Identify which cell holds the provided text, then report its [X, Y] central coordinate. 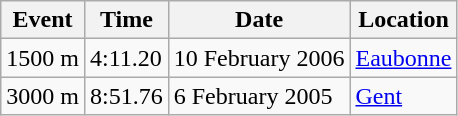
Time [126, 20]
Gent [404, 96]
Event [43, 20]
1500 m [43, 58]
4:11.20 [126, 58]
10 February 2006 [259, 58]
3000 m [43, 96]
6 February 2005 [259, 96]
8:51.76 [126, 96]
Eaubonne [404, 58]
Date [259, 20]
Location [404, 20]
